Pinpoint the cell where the given text exists, returning its [X, Y] midpoint coordinate. 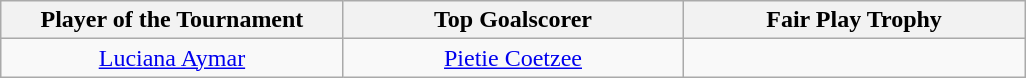
Fair Play Trophy [854, 20]
Top Goalscorer [512, 20]
Player of the Tournament [172, 20]
Pietie Coetzee [512, 58]
Luciana Aymar [172, 58]
